Provide the (x, y) coordinate of the cell's center where the given text is located.  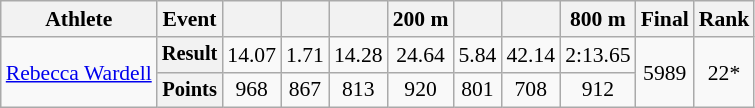
Event (190, 19)
14.28 (358, 55)
968 (252, 90)
24.64 (421, 55)
200 m (421, 19)
1.71 (305, 55)
2:13.65 (598, 55)
Rebecca Wardell (79, 72)
22* (724, 72)
Final (665, 19)
5989 (665, 72)
Rank (724, 19)
912 (598, 90)
42.14 (530, 55)
Points (190, 90)
800 m (598, 19)
14.07 (252, 55)
5.84 (478, 55)
Athlete (79, 19)
920 (421, 90)
801 (478, 90)
Result (190, 55)
813 (358, 90)
867 (305, 90)
708 (530, 90)
